From the cell containing the given text, extract its center point as [X, Y] coordinate. 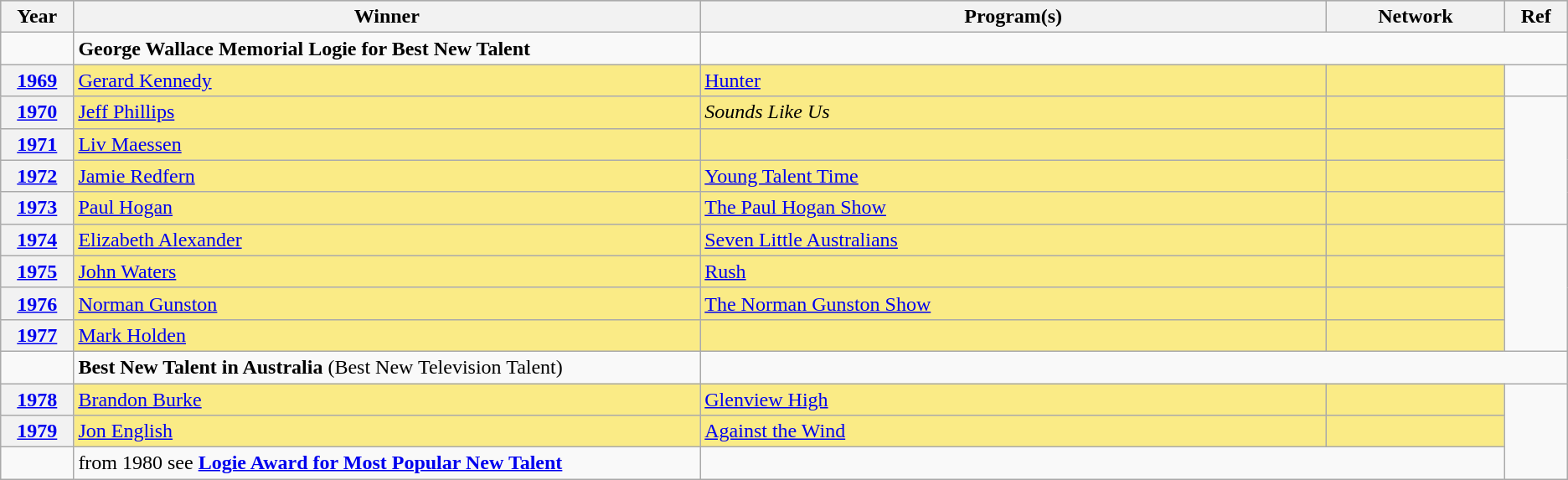
1973 [37, 208]
Against the Wind [1014, 431]
Liv Maessen [387, 144]
Gerard Kennedy [387, 80]
1971 [37, 144]
Seven Little Australians [1014, 240]
Elizabeth Alexander [387, 240]
Jamie Redfern [387, 176]
1975 [37, 271]
George Wallace Memorial Logie for Best New Talent [387, 49]
1976 [37, 303]
John Waters [387, 271]
1979 [37, 431]
1978 [37, 400]
Network [1416, 17]
Year [37, 17]
1972 [37, 176]
The Paul Hogan Show [1014, 208]
1969 [37, 80]
1974 [37, 240]
1970 [37, 112]
Norman Gunston [387, 303]
The Norman Gunston Show [1014, 303]
Program(s) [1014, 17]
Sounds Like Us [1014, 112]
Hunter [1014, 80]
from 1980 see Logie Award for Most Popular New Talent [387, 463]
Best New Talent in Australia (Best New Television Talent) [387, 367]
Young Talent Time [1014, 176]
Brandon Burke [387, 400]
Jeff Phillips [387, 112]
Jon English [387, 431]
Rush [1014, 271]
Winner [387, 17]
1977 [37, 335]
Ref [1536, 17]
Paul Hogan [387, 208]
Glenview High [1014, 400]
Mark Holden [387, 335]
